Locate the cell with the specified text and output its [X, Y] center coordinate. 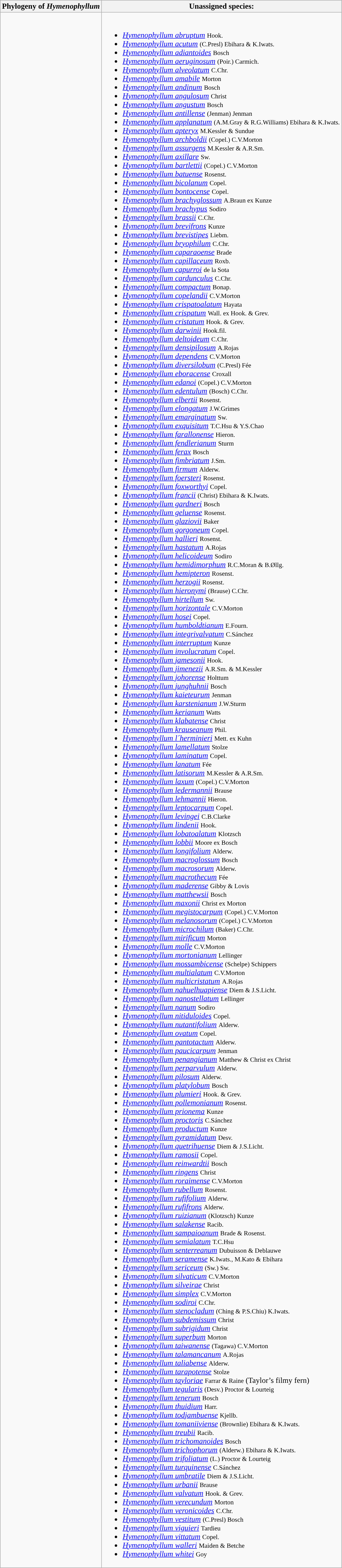
Phylogeny of Hymenophyllum [51, 6]
Unassigned species: [222, 6]
